For the text-containing cell, return its midpoint in [x, y] coordinate format. 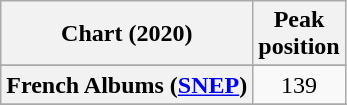
139 [299, 85]
Chart (2020) [127, 34]
French Albums (SNEP) [127, 85]
Peakposition [299, 34]
